Return (x, y) of the center of cell containing provided text 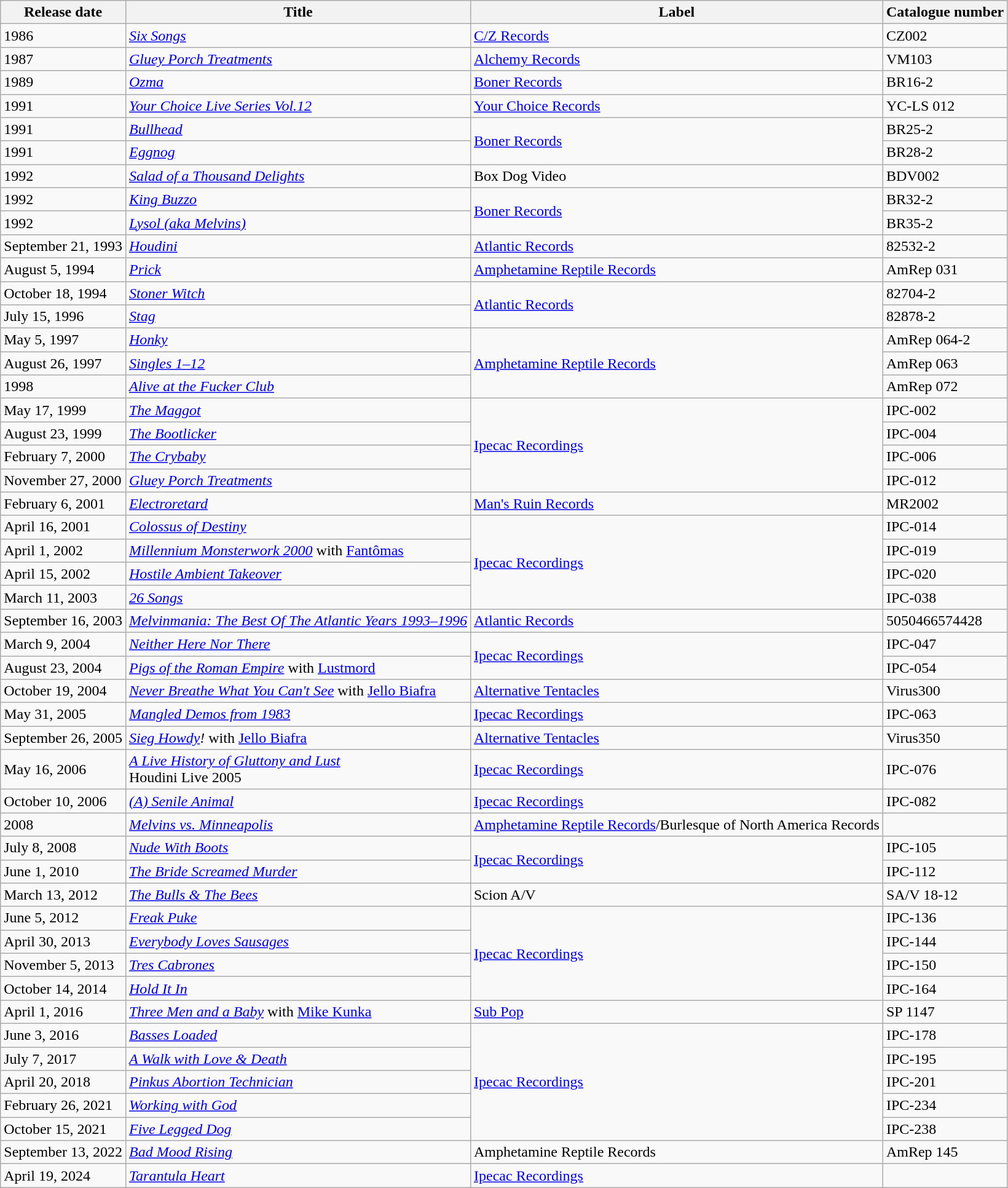
July 7, 2017 (63, 1058)
April 20, 2018 (63, 1082)
1998 (63, 387)
IPC-144 (945, 941)
September 26, 2005 (63, 738)
Working with God (297, 1106)
SA/V 18-12 (945, 895)
October 10, 2006 (63, 801)
September 13, 2022 (63, 1152)
August 5, 1994 (63, 269)
IPC-006 (945, 457)
IPC-038 (945, 597)
IPC-201 (945, 1082)
Neither Here Nor There (297, 644)
August 23, 1999 (63, 434)
October 14, 2014 (63, 988)
82704-2 (945, 293)
June 5, 2012 (63, 918)
C/Z Records (676, 36)
October 18, 1994 (63, 293)
BDV002 (945, 176)
IPC-002 (945, 410)
Alchemy Records (676, 59)
Hold It In (297, 988)
Scion A/V (676, 895)
Three Men and a Baby with Mike Kunka (297, 1012)
1986 (63, 36)
Five Legged Dog (297, 1129)
IPC-004 (945, 434)
Hostile Ambient Takeover (297, 574)
AmRep 031 (945, 269)
SP 1147 (945, 1012)
February 26, 2021 (63, 1106)
Melvinmania: The Best Of The Atlantic Years 1993–1996 (297, 620)
February 7, 2000 (63, 457)
Stoner Witch (297, 293)
Singles 1–12 (297, 363)
IPC-076 (945, 770)
Release date (63, 12)
IPC-234 (945, 1106)
Salad of a Thousand Delights (297, 176)
April 1, 2016 (63, 1012)
November 27, 2000 (63, 480)
IPC-136 (945, 918)
MR2002 (945, 504)
YC-LS 012 (945, 106)
August 26, 1997 (63, 363)
June 3, 2016 (63, 1035)
IPC-014 (945, 527)
April 19, 2024 (63, 1176)
Your Choice Live Series Vol.12 (297, 106)
Catalogue number (945, 12)
Eggnog (297, 152)
AmRep 145 (945, 1152)
April 16, 2001 (63, 527)
26 Songs (297, 597)
IPC-012 (945, 480)
Virus350 (945, 738)
Melvins vs. Minneapolis (297, 825)
October 15, 2021 (63, 1129)
BR35-2 (945, 223)
May 16, 2006 (63, 770)
IPC-178 (945, 1035)
Bad Mood Rising (297, 1152)
June 1, 2010 (63, 871)
Nude With Boots (297, 848)
Electroretard (297, 504)
March 13, 2012 (63, 895)
Pinkus Abortion Technician (297, 1082)
IPC-082 (945, 801)
May 17, 1999 (63, 410)
Amphetamine Reptile Records/Burlesque of North America Records (676, 825)
March 9, 2004 (63, 644)
Your Choice Records (676, 106)
Never Breathe What You Can't See with Jello Biafra (297, 691)
Alive at the Fucker Club (297, 387)
1989 (63, 82)
Sieg Howdy! with Jello Biafra (297, 738)
A Walk with Love & Death (297, 1058)
Houdini (297, 246)
IPC-054 (945, 667)
Pigs of the Roman Empire with Lustmord (297, 667)
AmRep 063 (945, 363)
Freak Puke (297, 918)
IPC-150 (945, 965)
Everybody Loves Sausages (297, 941)
IPC-112 (945, 871)
Lysol (aka Melvins) (297, 223)
Tarantula Heart (297, 1176)
Mangled Demos from 1983 (297, 715)
August 23, 2004 (63, 667)
5050466574428 (945, 620)
Tres Cabrones (297, 965)
Virus300 (945, 691)
IPC-019 (945, 550)
IPC-195 (945, 1058)
BR16-2 (945, 82)
September 21, 1993 (63, 246)
IPC-063 (945, 715)
AmRep 064-2 (945, 340)
March 11, 2003 (63, 597)
April 15, 2002 (63, 574)
IPC-105 (945, 848)
The Bride Screamed Murder (297, 871)
May 31, 2005 (63, 715)
October 19, 2004 (63, 691)
(A) Senile Animal (297, 801)
Ozma (297, 82)
IPC-020 (945, 574)
Box Dog Video (676, 176)
A Live History of Gluttony and LustHoudini Live 2005 (297, 770)
IPC-238 (945, 1129)
Bullhead (297, 129)
April 1, 2002 (63, 550)
1987 (63, 59)
Six Songs (297, 36)
The Bulls & The Bees (297, 895)
AmRep 072 (945, 387)
IPC-047 (945, 644)
September 16, 2003 (63, 620)
Prick (297, 269)
King Buzzo (297, 199)
July 8, 2008 (63, 848)
Man's Ruin Records (676, 504)
Stag (297, 317)
BR25-2 (945, 129)
November 5, 2013 (63, 965)
Colossus of Destiny (297, 527)
CZ002 (945, 36)
July 15, 1996 (63, 317)
BR28-2 (945, 152)
BR32-2 (945, 199)
Sub Pop (676, 1012)
The Maggot (297, 410)
VM103 (945, 59)
Millennium Monsterwork 2000 with Fantômas (297, 550)
February 6, 2001 (63, 504)
The Crybaby (297, 457)
82878-2 (945, 317)
The Bootlicker (297, 434)
Basses Loaded (297, 1035)
Honky (297, 340)
April 30, 2013 (63, 941)
2008 (63, 825)
IPC-164 (945, 988)
May 5, 1997 (63, 340)
Label (676, 12)
82532-2 (945, 246)
Title (297, 12)
